Return [X, Y] of the center of cell containing provided text 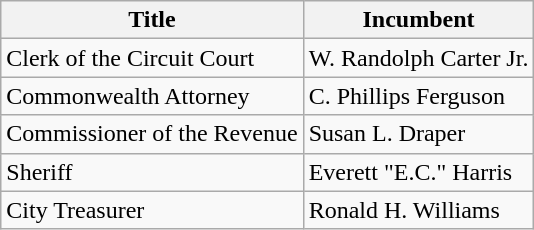
Everett "E.C." Harris [418, 172]
Ronald H. Williams [418, 210]
Incumbent [418, 20]
Commonwealth Attorney [152, 96]
Sheriff [152, 172]
City Treasurer [152, 210]
W. Randolph Carter Jr. [418, 58]
Clerk of the Circuit Court [152, 58]
C. Phillips Ferguson [418, 96]
Title [152, 20]
Commissioner of the Revenue [152, 134]
Susan L. Draper [418, 134]
